Determine the [x, y] coordinate at the center of the cell enclosing the given text.  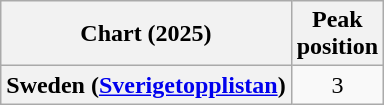
Peakposition [337, 34]
3 [337, 85]
Chart (2025) [146, 34]
Sweden (Sverigetopplistan) [146, 85]
